From the cell containing the given text, extract its center point as (x, y) coordinate. 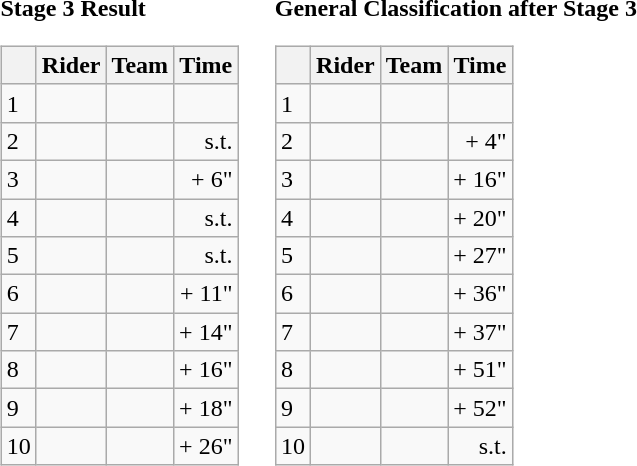
+ 51" (480, 370)
+ 4" (480, 141)
+ 36" (480, 294)
+ 11" (206, 294)
+ 37" (480, 332)
+ 52" (480, 408)
+ 20" (480, 217)
+ 27" (480, 256)
+ 18" (206, 408)
+ 6" (206, 179)
+ 14" (206, 332)
+ 26" (206, 446)
